Return [x, y] of the center of cell containing provided text 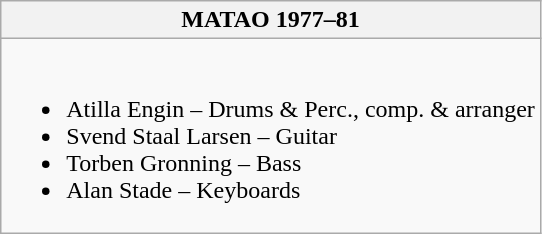
Atilla Engin – Drums & Perc., comp. & arrangerSvend Staal Larsen – GuitarTorben Gronning – BassAlan Stade – Keyboards [271, 136]
MATAO 1977–81 [271, 20]
